From the cell containing the given text, extract its center point as [X, Y] coordinate. 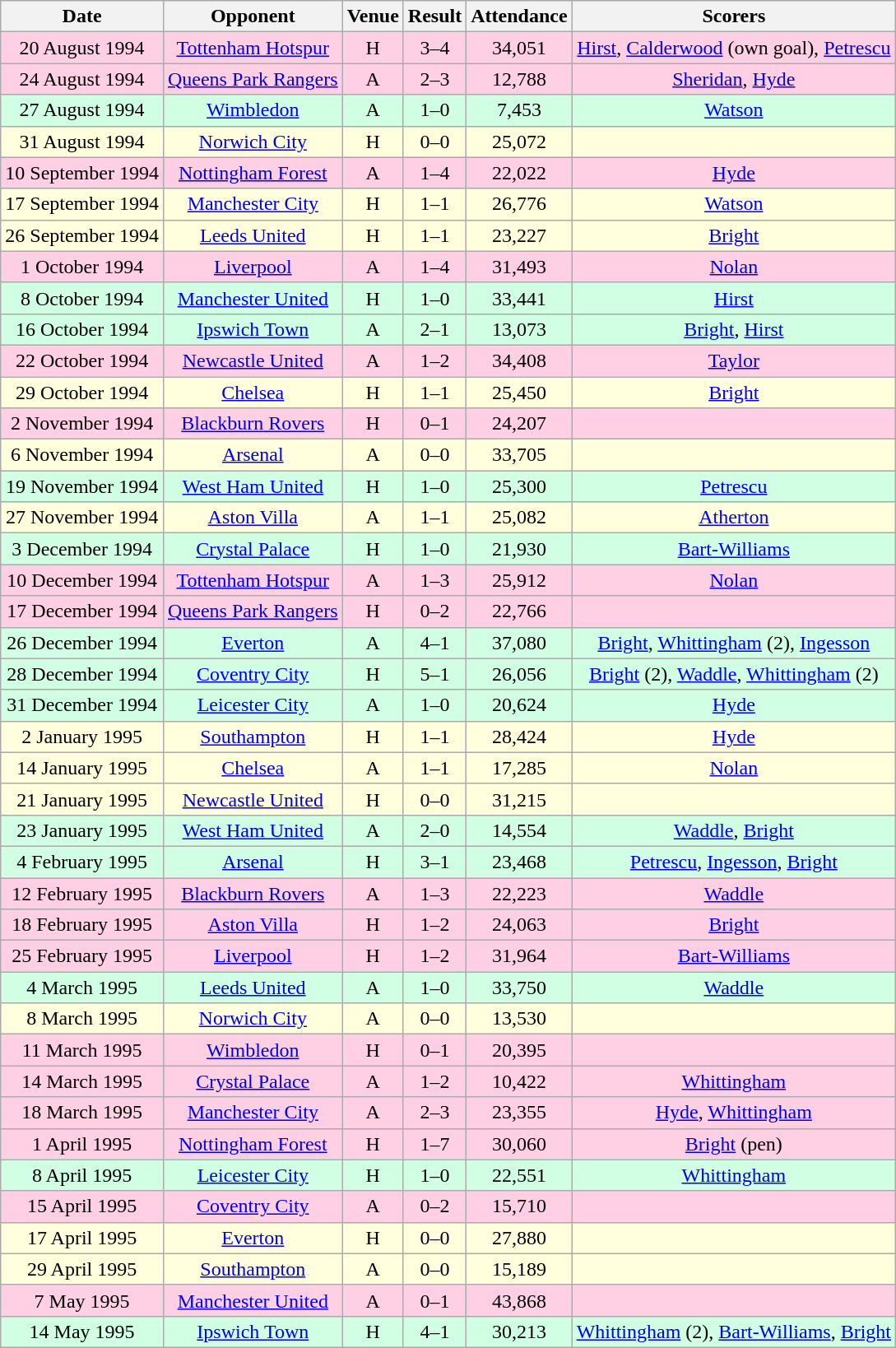
24,063 [519, 925]
14 May 1995 [82, 1332]
23,355 [519, 1113]
31 August 1994 [82, 142]
1 October 1994 [82, 267]
Venue [373, 16]
25,072 [519, 142]
14,554 [519, 830]
10 September 1994 [82, 173]
Sheridan, Hyde [734, 79]
17 April 1995 [82, 1238]
29 October 1994 [82, 393]
21,930 [519, 549]
31,964 [519, 956]
Whittingham (2), Bart-Williams, Bright [734, 1332]
3–1 [434, 862]
12,788 [519, 79]
25 February 1995 [82, 956]
10 December 1994 [82, 580]
31 December 1994 [82, 705]
19 November 1994 [82, 486]
23 January 1995 [82, 830]
15,189 [519, 1269]
23,468 [519, 862]
Scorers [734, 16]
8 October 1994 [82, 298]
22,223 [519, 893]
14 January 1995 [82, 768]
26,056 [519, 674]
22,022 [519, 173]
10,422 [519, 1081]
24 August 1994 [82, 79]
1–7 [434, 1144]
6 November 1994 [82, 455]
7 May 1995 [82, 1300]
37,080 [519, 643]
27 November 1994 [82, 518]
Petrescu, Ingesson, Bright [734, 862]
Hirst, Calderwood (own goal), Petrescu [734, 48]
22,551 [519, 1175]
27 August 1994 [82, 110]
31,493 [519, 267]
17,285 [519, 768]
20 August 1994 [82, 48]
18 February 1995 [82, 925]
Hirst [734, 298]
3–4 [434, 48]
26 December 1994 [82, 643]
Atherton [734, 518]
34,051 [519, 48]
14 March 1995 [82, 1081]
23,227 [519, 235]
4 March 1995 [82, 988]
28,424 [519, 737]
Taylor [734, 360]
Waddle, Bright [734, 830]
27,880 [519, 1238]
17 September 1994 [82, 204]
33,750 [519, 988]
20,624 [519, 705]
8 March 1995 [82, 1019]
25,300 [519, 486]
25,912 [519, 580]
22 October 1994 [82, 360]
25,450 [519, 393]
17 December 1994 [82, 611]
13,530 [519, 1019]
Petrescu [734, 486]
16 October 1994 [82, 329]
33,705 [519, 455]
12 February 1995 [82, 893]
7,453 [519, 110]
24,207 [519, 424]
2 November 1994 [82, 424]
Date [82, 16]
13,073 [519, 329]
Result [434, 16]
Attendance [519, 16]
Bright (pen) [734, 1144]
33,441 [519, 298]
26,776 [519, 204]
20,395 [519, 1050]
26 September 1994 [82, 235]
Hyde, Whittingham [734, 1113]
2–1 [434, 329]
15 April 1995 [82, 1206]
2 January 1995 [82, 737]
31,215 [519, 799]
Bright, Whittingham (2), Ingesson [734, 643]
25,082 [519, 518]
1 April 1995 [82, 1144]
43,868 [519, 1300]
Bright (2), Waddle, Whittingham (2) [734, 674]
29 April 1995 [82, 1269]
5–1 [434, 674]
30,060 [519, 1144]
22,766 [519, 611]
34,408 [519, 360]
Bright, Hirst [734, 329]
30,213 [519, 1332]
18 March 1995 [82, 1113]
Opponent [253, 16]
8 April 1995 [82, 1175]
3 December 1994 [82, 549]
28 December 1994 [82, 674]
21 January 1995 [82, 799]
4 February 1995 [82, 862]
11 March 1995 [82, 1050]
15,710 [519, 1206]
2–0 [434, 830]
